From the cell containing the given text, extract its center point as [x, y] coordinate. 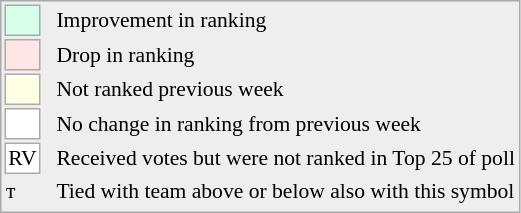
RV [22, 158]
No change in ranking from previous week [286, 124]
т [22, 191]
Improvement in ranking [286, 20]
Tied with team above or below also with this symbol [286, 191]
Not ranked previous week [286, 90]
Drop in ranking [286, 55]
Received votes but were not ranked in Top 25 of poll [286, 158]
